Capture the cell that displays the provided text and extract its [X, Y] central coordinate. 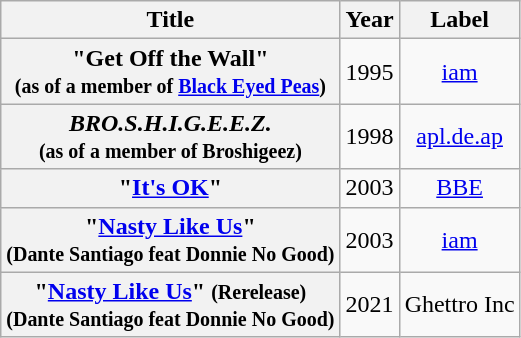
"Nasty Like Us" (Rerelease)(Dante Santiago feat Donnie No Good) [170, 304]
"Get Off the Wall"(as of a member of Black Eyed Peas) [170, 72]
BRO.S.H.I.G.E.E.Z.(as of a member of Broshigeez) [170, 136]
"Nasty Like Us"(Dante Santiago feat Donnie No Good) [170, 240]
Title [170, 20]
2021 [370, 304]
BBE [460, 188]
Label [460, 20]
1995 [370, 72]
1998 [370, 136]
Ghettro Inc [460, 304]
"It's OK" [170, 188]
apl.de.ap [460, 136]
Year [370, 20]
